Search for the cell housing the specified text and yield its (X, Y) center coordinate. 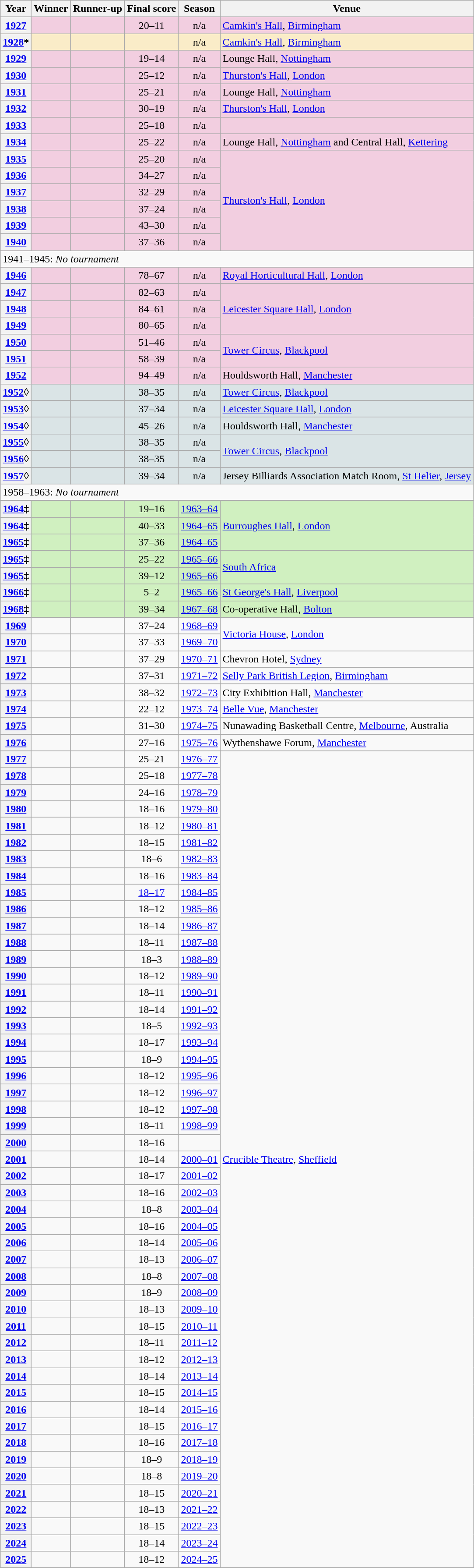
Lounge Hall, Nottingham and Central Hall, Kettering (347, 142)
24–16 (151, 793)
1984–85 (200, 892)
2022 (16, 1509)
1952◊ (16, 392)
1933 (16, 125)
1989 (16, 959)
2014 (16, 1376)
2023 (16, 1526)
19–14 (151, 59)
1978–79 (200, 793)
45–26 (151, 425)
37–29 (151, 659)
Runner-up (98, 9)
1971–72 (200, 676)
1981–82 (200, 842)
Final score (151, 9)
94–49 (151, 375)
1979–80 (200, 809)
1930 (16, 75)
1936 (16, 175)
2018 (16, 1443)
2006–07 (200, 1259)
1992 (16, 1009)
2009–10 (200, 1310)
Victoria House, London (347, 634)
1998–99 (200, 1126)
2014–15 (200, 1393)
2007–08 (200, 1276)
1958–1963: No tournament (237, 492)
1970–71 (200, 659)
2016 (16, 1409)
1950 (16, 342)
Year (16, 9)
2011 (16, 1326)
2002–03 (200, 1193)
19–16 (151, 509)
1978 (16, 776)
2009 (16, 1293)
1969 (16, 626)
2019–20 (200, 1476)
1968‡ (16, 609)
1995–96 (200, 1076)
25–20 (151, 159)
2010–11 (200, 1326)
2003–04 (200, 1209)
1984 (16, 876)
1948 (16, 309)
5–2 (151, 592)
1975 (16, 726)
2004 (16, 1209)
2003 (16, 1193)
1946 (16, 276)
2008 (16, 1276)
1982–83 (200, 859)
1982 (16, 842)
1932 (16, 109)
Chevron Hotel, Sydney (347, 659)
1969–70 (200, 642)
1980 (16, 809)
1977 (16, 759)
Venue (347, 9)
Season (200, 9)
1935 (16, 159)
1941–1945: No tournament (237, 259)
1992–93 (200, 1026)
18–6 (151, 859)
1968–69 (200, 626)
1990 (16, 976)
43–30 (151, 226)
Wythenshawe Forum, Manchester (347, 743)
2017 (16, 1426)
1938 (16, 209)
Crucible Theatre, Sheffield (347, 1159)
18–5 (151, 1026)
1997 (16, 1093)
1972–73 (200, 692)
1957◊ (16, 475)
2013 (16, 1359)
27–16 (151, 743)
2022–23 (200, 1526)
2002 (16, 1176)
1931 (16, 92)
2006 (16, 1242)
Jersey Billiards Association Match Room, St Helier, Jersey (347, 475)
1997–98 (200, 1109)
1991 (16, 992)
2012–13 (200, 1359)
1953◊ (16, 409)
2015–16 (200, 1409)
78–67 (151, 276)
37–33 (151, 642)
Co-operative Hall, Bolton (347, 609)
1996 (16, 1076)
2001 (16, 1159)
1934 (16, 142)
2021–22 (200, 1509)
1951 (16, 359)
1971 (16, 659)
2019 (16, 1459)
2020–21 (200, 1493)
37–34 (151, 409)
1970 (16, 642)
2004–05 (200, 1226)
1939 (16, 226)
1987 (16, 926)
1979 (16, 793)
1994 (16, 1043)
20–11 (151, 25)
2000 (16, 1143)
31–30 (151, 726)
1985 (16, 892)
1983 (16, 859)
2025 (16, 1560)
1975–76 (200, 743)
1973 (16, 692)
1927 (16, 25)
39–12 (151, 576)
1972 (16, 676)
1988 (16, 942)
1994–95 (200, 1059)
1999 (16, 1126)
2010 (16, 1310)
1995 (16, 1059)
1986 (16, 909)
1988–89 (200, 959)
1967–68 (200, 609)
38–32 (151, 692)
1985–86 (200, 909)
Nunawading Basketball Centre, Melbourne, Australia (347, 726)
2016–17 (200, 1426)
2001–02 (200, 1176)
51–46 (151, 342)
1937 (16, 192)
1989–90 (200, 976)
2007 (16, 1259)
2011–12 (200, 1343)
1980–81 (200, 826)
58–39 (151, 359)
Winner (51, 9)
2018–19 (200, 1459)
2013–14 (200, 1376)
1986–87 (200, 926)
2023–24 (200, 1543)
2024 (16, 1543)
1956◊ (16, 459)
40–33 (151, 526)
18–3 (151, 959)
1974–75 (200, 726)
2017–18 (200, 1443)
1976 (16, 743)
32–29 (151, 192)
1983–84 (200, 876)
1954◊ (16, 425)
South Africa (347, 567)
1981 (16, 826)
80–65 (151, 326)
1991–92 (200, 1009)
1940 (16, 242)
2021 (16, 1493)
2012 (16, 1343)
2015 (16, 1393)
1990–91 (200, 992)
30–19 (151, 109)
1947 (16, 292)
2000–01 (200, 1159)
1977–78 (200, 776)
1952 (16, 375)
1963–64 (200, 509)
1929 (16, 59)
1973–74 (200, 709)
2005–06 (200, 1242)
Royal Horticultural Hall, London (347, 276)
22–12 (151, 709)
2020 (16, 1476)
1976–77 (200, 759)
1928* (16, 42)
34–27 (151, 175)
1987–88 (200, 942)
St George's Hall, Liverpool (347, 592)
1974 (16, 709)
City Exhibition Hall, Manchester (347, 692)
1998 (16, 1109)
2008–09 (200, 1293)
84–61 (151, 309)
2005 (16, 1226)
2024–25 (200, 1560)
Selly Park British Legion, Birmingham (347, 676)
1955◊ (16, 442)
1993 (16, 1026)
25–12 (151, 75)
Belle Vue, Manchester (347, 709)
1996–97 (200, 1093)
1966‡ (16, 592)
1949 (16, 326)
82–63 (151, 292)
37–31 (151, 676)
Burroughes Hall, London (347, 526)
1993–94 (200, 1043)
